Provide the (X, Y) coordinate of the cell's center where the given text is located.  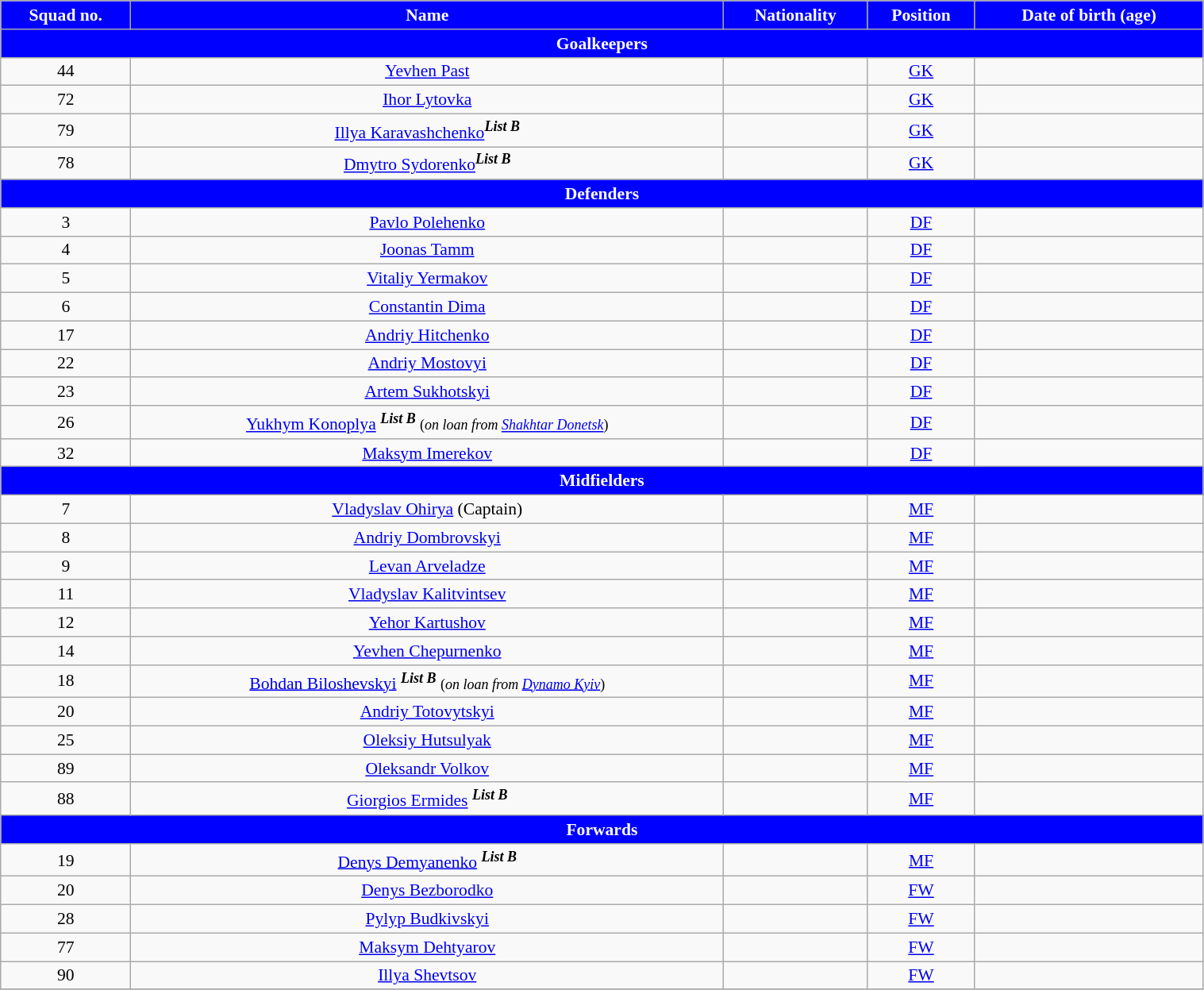
Defenders (602, 194)
Name (427, 15)
Maksym Imerekov (427, 453)
Yevhen Past (427, 71)
Ihor Lytovka (427, 100)
Constantin Dima (427, 307)
Levan Arveladze (427, 566)
90 (66, 976)
9 (66, 566)
12 (66, 622)
17 (66, 335)
44 (66, 71)
26 (66, 422)
Denys Demyanenko List B (427, 861)
32 (66, 453)
28 (66, 919)
Bohdan Biloshevskyi List B (on loan from Dynamo Kyiv) (427, 681)
Position (921, 15)
Illya Shevtsov (427, 976)
22 (66, 364)
Andriy Totovytskyi (427, 712)
Denys Bezborodko (427, 891)
Andriy Mostovyi (427, 364)
14 (66, 651)
78 (66, 164)
Joonas Tamm (427, 251)
Pavlo Polehenko (427, 222)
19 (66, 861)
Midfielders (602, 481)
11 (66, 595)
Pylyp Budkivskyi (427, 919)
72 (66, 100)
5 (66, 279)
Giorgios Ermides List B (427, 799)
Goalkeepers (602, 44)
Date of birth (age) (1089, 15)
7 (66, 510)
89 (66, 769)
Yevhen Chepurnenko (427, 651)
Yukhym Konoplya List B (on loan from Shakhtar Donetsk) (427, 422)
Maksym Dehtyarov (427, 947)
18 (66, 681)
Dmytro SydorenkoList B (427, 164)
Artem Sukhotskyi (427, 392)
4 (66, 251)
23 (66, 392)
8 (66, 537)
88 (66, 799)
Vitaliy Yermakov (427, 279)
Vladyslav Ohirya (Captain) (427, 510)
Oleksandr Volkov (427, 769)
Nationality (795, 15)
3 (66, 222)
Illya KaravashchenkoList B (427, 130)
Yehor Kartushov (427, 622)
Forwards (602, 830)
Squad no. (66, 15)
Vladyslav Kalitvintsev (427, 595)
77 (66, 947)
Oleksiy Hutsulyak (427, 741)
Andriy Hitchenko (427, 335)
6 (66, 307)
Andriy Dombrovskyi (427, 537)
25 (66, 741)
79 (66, 130)
